Locate the cell with the specified text and output its (x, y) center coordinate. 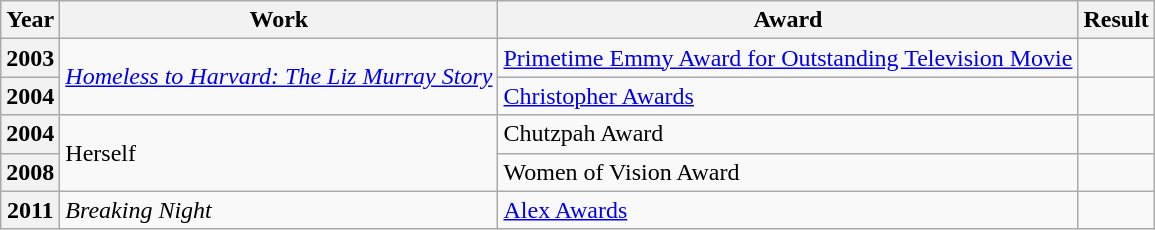
Herself (279, 153)
2008 (30, 172)
Work (279, 20)
Primetime Emmy Award for Outstanding Television Movie (788, 58)
2011 (30, 210)
Award (788, 20)
Chutzpah Award (788, 134)
Christopher Awards (788, 96)
Breaking Night (279, 210)
2003 (30, 58)
Year (30, 20)
Result (1116, 20)
Women of Vision Award (788, 172)
Alex Awards (788, 210)
Homeless to Harvard: The Liz Murray Story (279, 77)
